Return the [x, y] coordinate for the center point of the cell that contains the specified text.  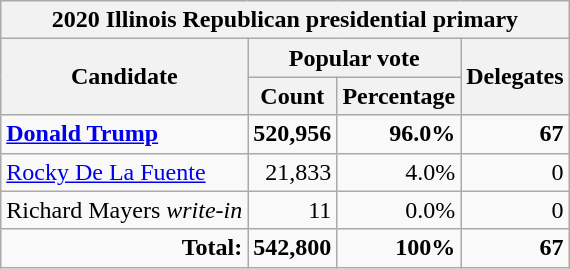
4.0% [399, 172]
Popular vote [354, 58]
542,800 [292, 248]
520,956 [292, 134]
Count [292, 96]
Total: [124, 248]
Percentage [399, 96]
21,833 [292, 172]
96.0% [399, 134]
Richard Mayers write-in [124, 210]
2020 Illinois Republican presidential primary [285, 20]
11 [292, 210]
Rocky De La Fuente [124, 172]
Delegates [515, 77]
0.0% [399, 210]
Donald Trump [124, 134]
Candidate [124, 77]
100% [399, 248]
